Pinpoint the cell where the given text exists, returning its (X, Y) midpoint coordinate. 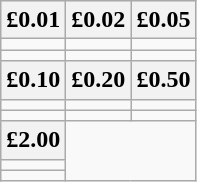
£0.50 (164, 80)
£0.02 (98, 20)
£0.05 (164, 20)
£0.20 (98, 80)
£0.01 (34, 20)
£2.00 (34, 140)
£0.10 (34, 80)
